Scan for the cell matching the given text and deliver its (x, y) coordinate at center. 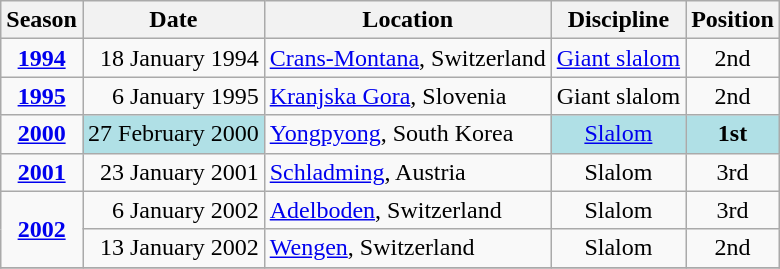
1994 (42, 58)
Date (173, 20)
13 January 2002 (173, 248)
Yongpyong, South Korea (408, 134)
2002 (42, 229)
Schladming, Austria (408, 172)
1995 (42, 96)
6 January 1995 (173, 96)
Wengen, Switzerland (408, 248)
27 February 2000 (173, 134)
Location (408, 20)
1st (733, 134)
Kranjska Gora, Slovenia (408, 96)
6 January 2002 (173, 210)
23 January 2001 (173, 172)
2000 (42, 134)
18 January 1994 (173, 58)
Adelboden, Switzerland (408, 210)
Position (733, 20)
Discipline (618, 20)
2001 (42, 172)
Season (42, 20)
Crans-Montana, Switzerland (408, 58)
